Extract the (X, Y) coordinate from the center of the cell holding the provided text.  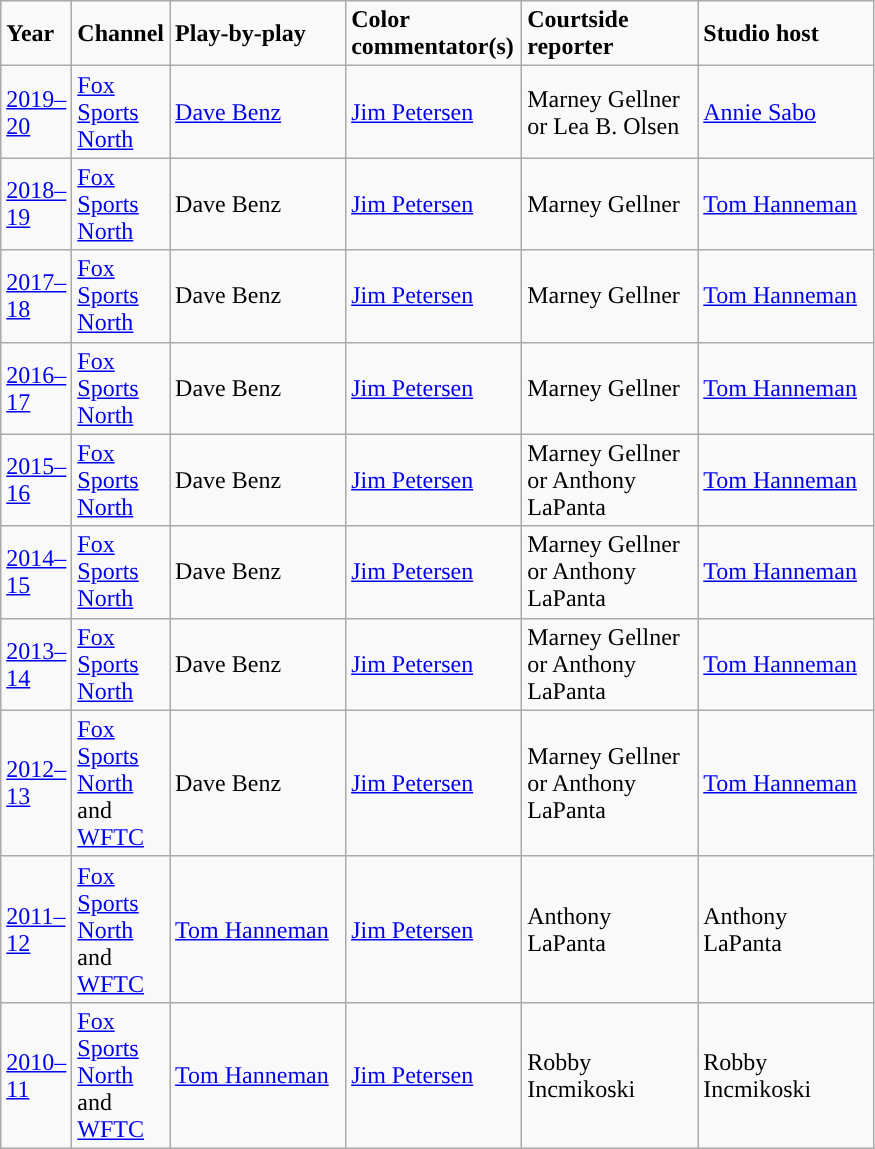
Studio host (786, 34)
Courtside reporter (610, 34)
2011–12 (36, 929)
2013–14 (36, 664)
Marney Gellner or Lea B. Olsen (610, 112)
2015–16 (36, 480)
2016–17 (36, 388)
Year (36, 34)
2018–19 (36, 204)
Play-by-play (258, 34)
2012–13 (36, 783)
2019–20 (36, 112)
2017–18 (36, 296)
2014–15 (36, 572)
2010–11 (36, 1075)
Annie Sabo (786, 112)
Channel (121, 34)
Color commentator(s) (434, 34)
